Output the (X, Y) coordinate of the center of the cell containing the given text.  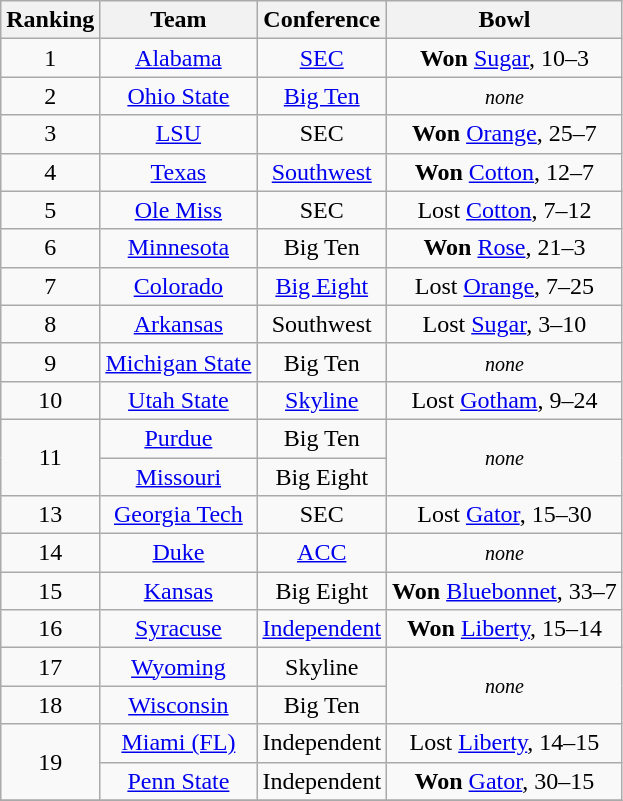
Ranking (50, 20)
Lost Liberty, 14–15 (505, 743)
Won Sugar, 10–3 (505, 58)
Won Liberty, 15–14 (505, 629)
19 (50, 762)
Lost Cotton, 7–12 (505, 210)
4 (50, 172)
Missouri (178, 477)
Won Rose, 21–3 (505, 248)
Michigan State (178, 362)
Won Gator, 30–15 (505, 781)
6 (50, 248)
7 (50, 286)
Alabama (178, 58)
9 (50, 362)
Minnesota (178, 248)
17 (50, 667)
Conference (322, 20)
Ole Miss (178, 210)
Lost Gotham, 9–24 (505, 400)
LSU (178, 134)
Ohio State (178, 96)
Miami (FL) (178, 743)
Kansas (178, 591)
Team (178, 20)
Penn State (178, 781)
Purdue (178, 438)
1 (50, 58)
5 (50, 210)
Syracuse (178, 629)
10 (50, 400)
Won Orange, 25–7 (505, 134)
Bowl (505, 20)
15 (50, 591)
Won Bluebonnet, 33–7 (505, 591)
ACC (322, 553)
Lost Gator, 15–30 (505, 515)
Duke (178, 553)
Utah State (178, 400)
Wisconsin (178, 705)
16 (50, 629)
11 (50, 457)
Lost Sugar, 3–10 (505, 324)
8 (50, 324)
2 (50, 96)
Texas (178, 172)
3 (50, 134)
13 (50, 515)
14 (50, 553)
Lost Orange, 7–25 (505, 286)
18 (50, 705)
Won Cotton, 12–7 (505, 172)
Arkansas (178, 324)
Georgia Tech (178, 515)
Colorado (178, 286)
Wyoming (178, 667)
